Scan for the cell matching the given text and deliver its [X, Y] coordinate at center. 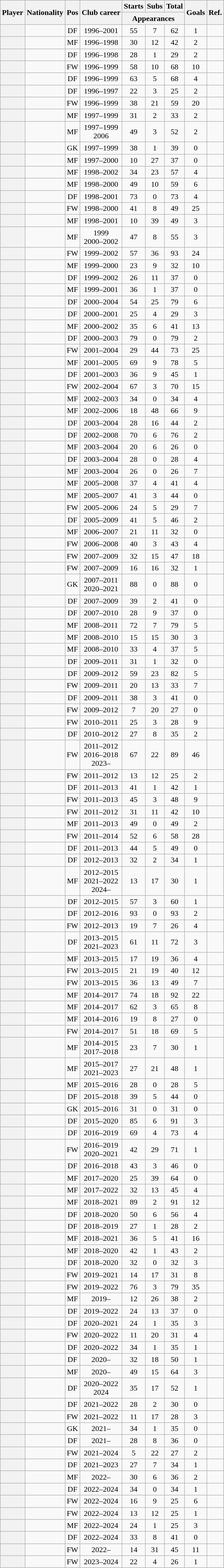
2016–20192020–2021 [101, 1149]
2021–2024 [101, 1453]
2012–2016 [101, 914]
61 [134, 942]
2014–2016 [101, 1019]
2001–2004 [101, 350]
2021–2023 [101, 1465]
Subs [155, 6]
2016–2019 [101, 1133]
2005–2008 [101, 483]
1996–1997 [101, 91]
2013–20152021–2023 [101, 942]
2006–2008 [101, 544]
2020–2021 [101, 1323]
2000–2003 [101, 338]
2014–20152017–2018 [101, 1047]
2015–2018 [101, 1097]
71 [175, 1149]
2010–2012 [101, 734]
65 [175, 1007]
1999–2001 [101, 290]
2002–2003 [101, 399]
2005–2009 [101, 520]
2023–2024 [101, 1562]
60 [175, 901]
2017–2020 [101, 1178]
19992000–2002 [101, 237]
85 [134, 1121]
1999–2000 [101, 266]
2011–20122016–20182023– [101, 755]
78 [175, 362]
2001–2005 [101, 362]
Player [13, 12]
Appearances [153, 18]
74 [134, 995]
Goals [196, 12]
2006–2007 [101, 532]
82 [175, 673]
1997–19992006 [101, 132]
2007–2010 [101, 613]
1996–2001 [101, 31]
2007–20112020–2021 [101, 584]
Starts [134, 6]
2019– [101, 1299]
2000–2001 [101, 314]
2015–2020 [101, 1121]
2012–2015 [101, 901]
1998–2002 [101, 172]
2012–20152021–20222024– [101, 881]
Club career [101, 12]
2020–20222024 [101, 1388]
Ref. [215, 12]
1997–2000 [101, 160]
2000–2002 [101, 326]
2011–2014 [101, 836]
2017–2022 [101, 1190]
63 [134, 79]
2005–2007 [101, 495]
2005–2006 [101, 508]
2019–2021 [101, 1275]
66 [175, 411]
2010–2011 [101, 722]
2002–2004 [101, 387]
Nationality [45, 12]
2016–2018 [101, 1166]
56 [175, 1214]
2001–2003 [101, 375]
2018–2019 [101, 1226]
2002–2008 [101, 435]
Total [175, 6]
92 [175, 995]
Pos [73, 12]
51 [134, 1031]
2002–2006 [101, 411]
2015–20172021–2023 [101, 1068]
54 [134, 302]
2008–2011 [101, 625]
2000–2004 [101, 302]
